Locate the cell with the specified text and output its [x, y] center coordinate. 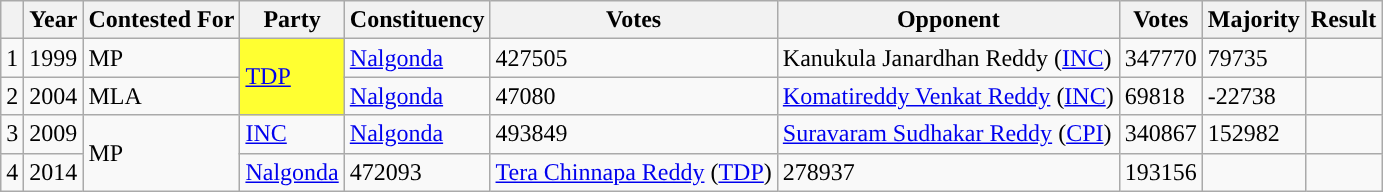
2 [12, 96]
3 [12, 134]
4 [12, 172]
TDP [292, 77]
Year [54, 20]
Result [1343, 20]
INC [292, 134]
193156 [1160, 172]
278937 [948, 172]
1999 [54, 58]
347770 [1160, 58]
340867 [1160, 134]
152982 [1254, 134]
427505 [634, 58]
Party [292, 20]
Constituency [417, 20]
Tera Chinnapa Reddy (TDP) [634, 172]
Suravaram Sudhakar Reddy (CPI) [948, 134]
79735 [1254, 58]
2014 [54, 172]
MLA [162, 96]
Komatireddy Venkat Reddy (INC) [948, 96]
47080 [634, 96]
Kanukula Janardhan Reddy (INC) [948, 58]
Majority [1254, 20]
-22738 [1254, 96]
1 [12, 58]
2009 [54, 134]
69818 [1160, 96]
Opponent [948, 20]
472093 [417, 172]
493849 [634, 134]
Contested For [162, 20]
2004 [54, 96]
